Extract the (x, y) coordinate from the center of the cell holding the provided text.  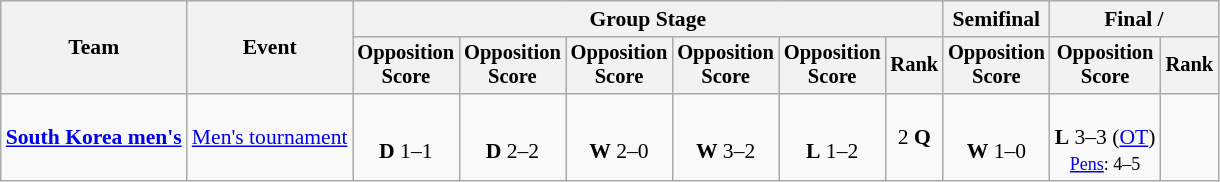
L 1–2 (832, 138)
Final / (1134, 19)
Event (270, 48)
L 3–3 (OT)Pens: 4–5 (1106, 138)
W 3–2 (726, 138)
W 2–0 (620, 138)
D 1–1 (406, 138)
Team (94, 48)
Semifinal (996, 19)
D 2–2 (512, 138)
South Korea men's (94, 138)
W 1–0 (996, 138)
Group Stage (648, 19)
2 Q (914, 138)
Men's tournament (270, 138)
